Output the [X, Y] coordinate of the center of the cell containing the given text.  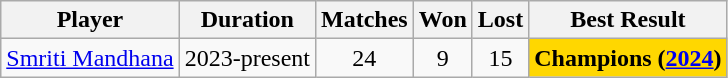
24 [364, 58]
2023-present [247, 58]
Duration [247, 20]
Player [90, 20]
Smriti Mandhana [90, 58]
Matches [364, 20]
9 [442, 58]
Lost [500, 20]
Won [442, 20]
Best Result [628, 20]
15 [500, 58]
Champions (2024) [628, 58]
